Scan for the cell matching the given text and deliver its (x, y) coordinate at center. 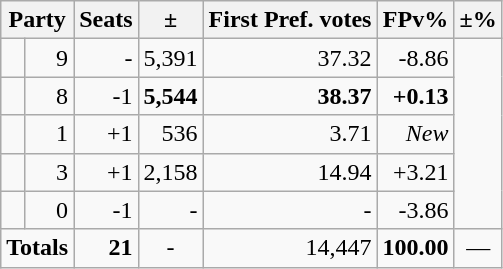
New (416, 134)
38.37 (290, 96)
14.94 (290, 172)
5,544 (170, 96)
536 (170, 134)
5,391 (170, 58)
21 (106, 248)
3.71 (290, 134)
— (478, 248)
+3.21 (416, 172)
FPv% (416, 20)
-3.86 (416, 210)
14,447 (290, 248)
1 (48, 134)
0 (48, 210)
37.32 (290, 58)
8 (48, 96)
2,158 (170, 172)
3 (48, 172)
±% (478, 20)
Seats (106, 20)
Totals (38, 248)
-8.86 (416, 58)
Party (38, 20)
9 (48, 58)
100.00 (416, 248)
+0.13 (416, 96)
First Pref. votes (290, 20)
± (170, 20)
